Capture the cell that displays the provided text and extract its [x, y] central coordinate. 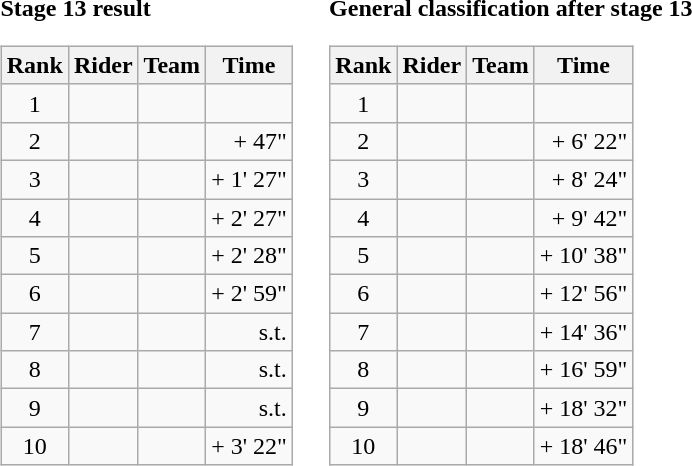
+ 6' 22" [584, 141]
+ 8' 24" [584, 179]
+ 1' 27" [250, 179]
+ 16' 59" [584, 370]
+ 3' 22" [250, 446]
+ 47" [250, 141]
+ 2' 27" [250, 217]
+ 2' 28" [250, 256]
+ 14' 36" [584, 332]
+ 9' 42" [584, 217]
+ 18' 46" [584, 446]
+ 12' 56" [584, 294]
+ 18' 32" [584, 408]
+ 10' 38" [584, 256]
+ 2' 59" [250, 294]
